Determine the [X, Y] coordinate at the center of the cell enclosing the given text.  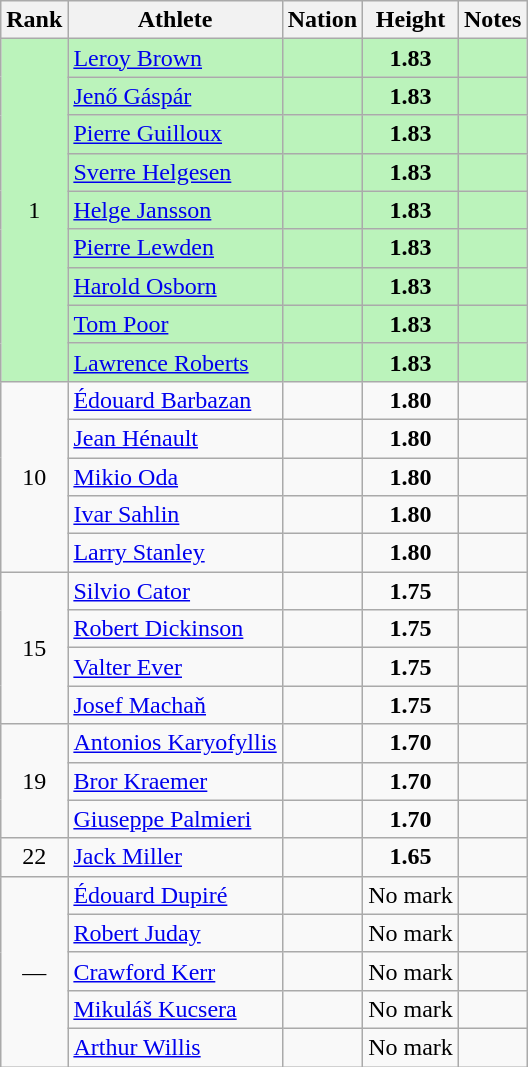
Mikuláš Kucsera [175, 1009]
Robert Juday [175, 933]
Sverre Helgesen [175, 172]
Athlete [175, 20]
Nation [322, 20]
1 [34, 210]
Antonios Karyofyllis [175, 743]
Rank [34, 20]
Bror Kraemer [175, 781]
15 [34, 648]
Lawrence Roberts [175, 362]
10 [34, 476]
Pierre Guilloux [175, 134]
Height [411, 20]
— [34, 971]
Giuseppe Palmieri [175, 819]
Crawford Kerr [175, 971]
Arthur Willis [175, 1047]
Pierre Lewden [175, 248]
Édouard Dupiré [175, 895]
Valter Ever [175, 667]
Jack Miller [175, 857]
Tom Poor [175, 324]
Larry Stanley [175, 553]
Ivar Sahlin [175, 515]
Mikio Oda [175, 477]
Harold Osborn [175, 286]
Jenő Gáspár [175, 96]
22 [34, 857]
19 [34, 781]
Helge Jansson [175, 210]
Notes [492, 20]
Silvio Cator [175, 591]
Édouard Barbazan [175, 400]
Leroy Brown [175, 58]
Jean Hénault [175, 438]
Robert Dickinson [175, 629]
Josef Machaň [175, 705]
1.65 [411, 857]
